Find where the given text appears and provide that cell's center as (x, y) coordinate. 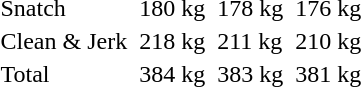
218 kg (172, 41)
211 kg (250, 41)
